Pinpoint the cell where the given text exists, returning its [X, Y] midpoint coordinate. 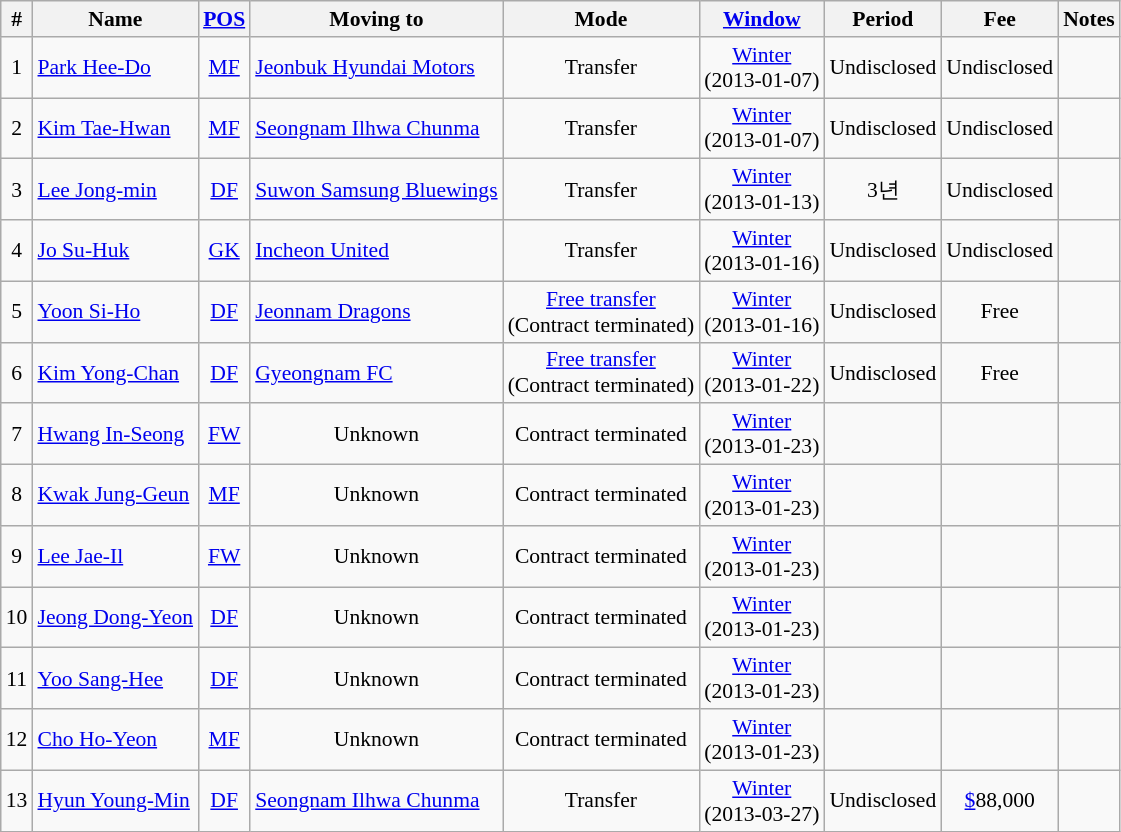
Lee Jae-Il [115, 556]
Winter(2013-01-13) [762, 190]
9 [17, 556]
Kim Yong-Chan [115, 372]
12 [17, 740]
# [17, 19]
Kwak Jung-Geun [115, 496]
Hwang In-Seong [115, 434]
4 [17, 250]
Notes [1089, 19]
Mode [602, 19]
Period [882, 19]
8 [17, 496]
3 [17, 190]
7 [17, 434]
GK [224, 250]
5 [17, 312]
Jeonnam Dragons [376, 312]
Winter(2013-03-27) [762, 800]
Lee Jong-min [115, 190]
Window [762, 19]
10 [17, 618]
Name [115, 19]
Moving to [376, 19]
Incheon United [376, 250]
Gyeongnam FC [376, 372]
3년 [882, 190]
Kim Tae-Hwan [115, 128]
2 [17, 128]
Yoo Sang-Hee [115, 678]
Hyun Young-Min [115, 800]
Park Hee-Do [115, 68]
11 [17, 678]
Yoon Si-Ho [115, 312]
Jeong Dong-Yeon [115, 618]
Fee [1000, 19]
Winter(2013-01-22) [762, 372]
Jo Su-Huk [115, 250]
$88,000 [1000, 800]
1 [17, 68]
6 [17, 372]
Jeonbuk Hyundai Motors [376, 68]
Cho Ho-Yeon [115, 740]
Suwon Samsung Bluewings [376, 190]
POS [224, 19]
13 [17, 800]
